Extract the (x, y) coordinate from the center of the cell holding the provided text.  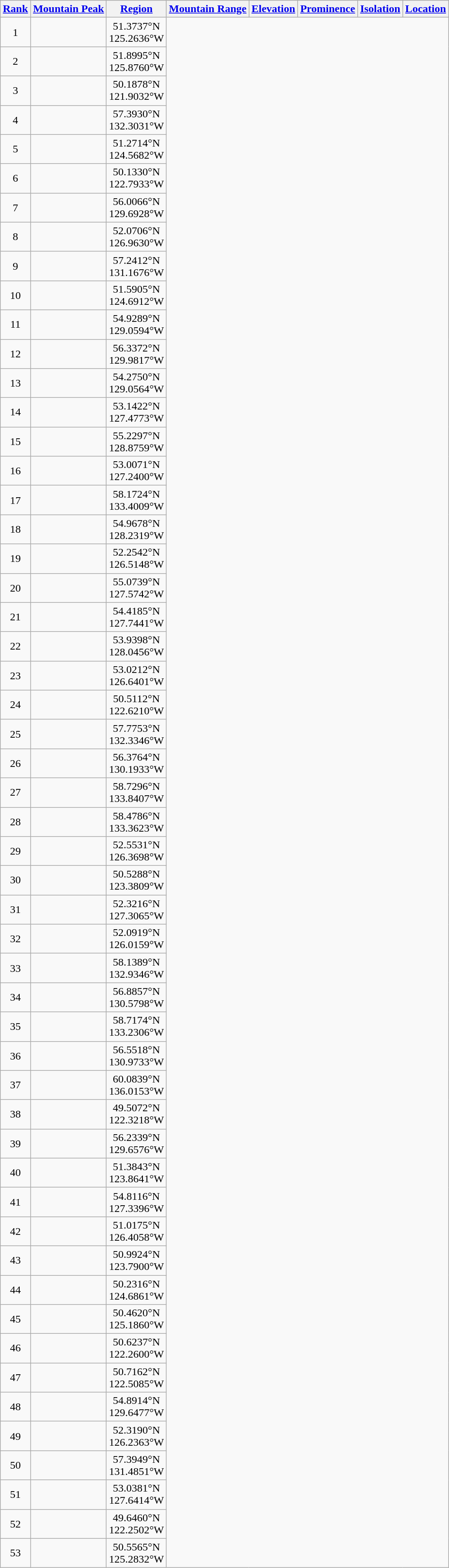
57.2412°N131.1676°W (137, 266)
24 (15, 705)
16 (15, 471)
52.3190°N126.2363°W (137, 1436)
33 (15, 968)
Prominence (327, 9)
58.1724°N133.4009°W (137, 500)
51 (15, 1494)
25 (15, 734)
54.4185°N127.7441°W (137, 617)
60.0839°N136.0153°W (137, 1085)
57.3949°N131.4851°W (137, 1466)
52.0919°N126.0159°W (137, 939)
51.3737°N125.2636°W (137, 32)
45 (15, 1319)
51.0175°N126.4058°W (137, 1231)
52.2542°N126.5148°W (137, 558)
11 (15, 325)
8 (15, 236)
51.3843°N123.8641°W (137, 1172)
4 (15, 120)
56.0066°N129.6928°W (137, 208)
18 (15, 530)
9 (15, 266)
49.6460°N122.2502°W (137, 1524)
3 (15, 91)
20 (15, 588)
58.7296°N133.8407°W (137, 792)
47 (15, 1377)
13 (15, 383)
40 (15, 1172)
50.5112°N122.6210°W (137, 705)
32 (15, 939)
54.9289°N129.0594°W (137, 325)
41 (15, 1202)
35 (15, 1027)
53.9398°N128.0456°W (137, 646)
52.5531°N126.3698°W (137, 851)
27 (15, 792)
50.6237°N122.2600°W (137, 1349)
30 (15, 880)
Mountain Range (208, 9)
5 (15, 149)
49.5072°N122.3218°W (137, 1114)
50.1878°N121.9032°W (137, 91)
Region (137, 9)
54.8914°N129.6477°W (137, 1407)
21 (15, 617)
31 (15, 910)
Location (426, 9)
Mountain Peak (68, 9)
22 (15, 646)
23 (15, 675)
34 (15, 997)
36 (15, 1056)
52 (15, 1524)
53.0071°N127.2400°W (137, 471)
50.9924°N123.7900°W (137, 1261)
39 (15, 1144)
14 (15, 413)
58.1389°N132.9346°W (137, 968)
48 (15, 1407)
17 (15, 500)
50.2316°N124.6861°W (137, 1289)
2 (15, 61)
50.1330°N122.7933°W (137, 178)
51.2714°N124.5682°W (137, 149)
15 (15, 441)
53 (15, 1553)
37 (15, 1085)
50.4620°N125.1860°W (137, 1319)
49 (15, 1436)
7 (15, 208)
43 (15, 1261)
52.0706°N126.9630°W (137, 236)
50.5288°N123.3809°W (137, 880)
51.8995°N125.8760°W (137, 61)
55.0739°N127.5742°W (137, 588)
56.5518°N130.9733°W (137, 1056)
29 (15, 851)
53.0381°N127.6414°W (137, 1494)
50.7162°N122.5085°W (137, 1377)
19 (15, 558)
44 (15, 1289)
58.7174°N133.2306°W (137, 1027)
56.3764°N130.1933°W (137, 763)
38 (15, 1114)
28 (15, 822)
Elevation (273, 9)
51.5905°N124.6912°W (137, 295)
53.1422°N127.4773°W (137, 413)
56.8857°N130.5798°W (137, 997)
50.5565°N125.2832°W (137, 1553)
53.0212°N126.6401°W (137, 675)
54.9678°N128.2319°W (137, 530)
54.8116°N127.3396°W (137, 1202)
57.3930°N132.3031°W (137, 120)
58.4786°N133.3623°W (137, 822)
6 (15, 178)
26 (15, 763)
56.2339°N129.6576°W (137, 1144)
42 (15, 1231)
Isolation (380, 9)
1 (15, 32)
54.2750°N129.0564°W (137, 383)
10 (15, 295)
50 (15, 1466)
52.3216°N127.3065°W (137, 910)
12 (15, 353)
56.3372°N129.9817°W (137, 353)
Rank (15, 9)
57.7753°N132.3346°W (137, 734)
55.2297°N128.8759°W (137, 441)
46 (15, 1349)
